Output the (x, y) coordinate of the center of the cell containing the given text.  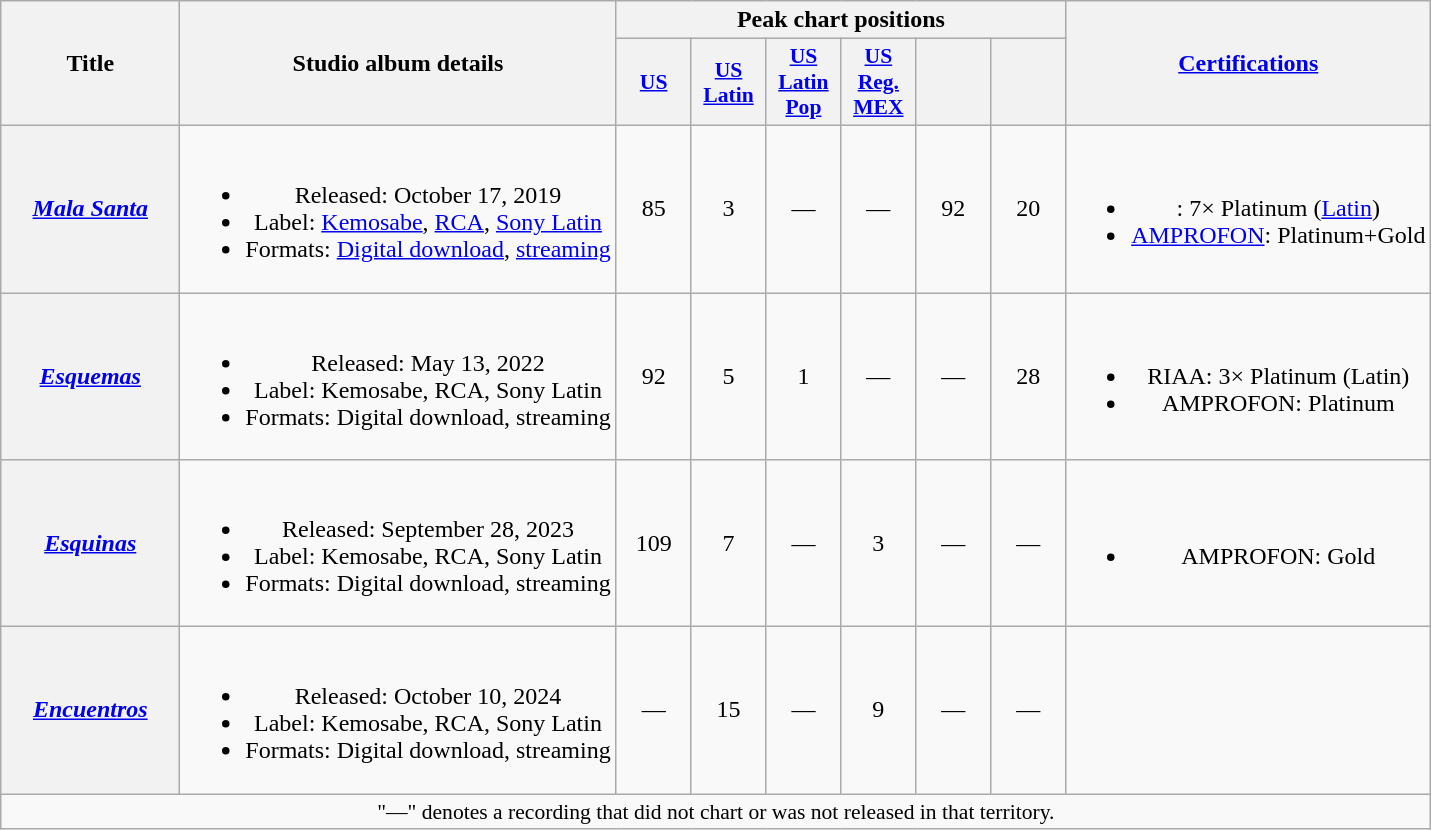
Released: October 17, 2019Label: Kemosabe, RCA, Sony LatinFormats: Digital download, streaming (398, 208)
Peak chart positions (840, 20)
Mala Santa (90, 208)
Esquinas (90, 544)
28 (1028, 376)
USLatin (728, 82)
Released: May 13, 2022Label: Kemosabe, RCA, Sony LatinFormats: Digital download, streaming (398, 376)
Studio album details (398, 64)
US (654, 82)
20 (1028, 208)
15 (728, 710)
Encuentros (90, 710)
Released: October 10, 2024Label: Kemosabe, RCA, Sony LatinFormats: Digital download, streaming (398, 710)
7 (728, 544)
RIAA: 3× Platinum (Latin)AMPROFON: Platinum (1248, 376)
: 7× Platinum (Latin)AMPROFON: Platinum+Gold (1248, 208)
AMPROFON: Gold (1248, 544)
109 (654, 544)
Certifications (1248, 64)
Esquemas (90, 376)
5 (728, 376)
USReg.MEX (878, 82)
9 (878, 710)
"—" denotes a recording that did not chart or was not released in that territory. (716, 812)
85 (654, 208)
1 (804, 376)
USLatin Pop (804, 82)
Released: September 28, 2023Label: Kemosabe, RCA, Sony LatinFormats: Digital download, streaming (398, 544)
Title (90, 64)
